Locate the cell with the specified text and output its [x, y] center coordinate. 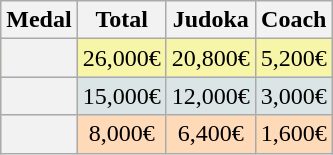
20,800€ [210, 58]
5,200€ [294, 58]
6,400€ [210, 134]
3,000€ [294, 96]
26,000€ [122, 58]
12,000€ [210, 96]
Judoka [210, 20]
Coach [294, 20]
8,000€ [122, 134]
15,000€ [122, 96]
Medal [39, 20]
1,600€ [294, 134]
Total [122, 20]
